Extract the [X, Y] coordinate from the center of the cell holding the provided text.  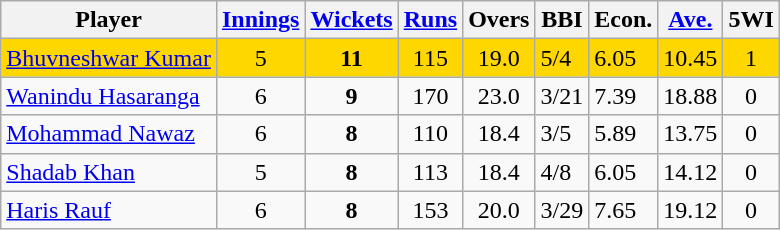
Haris Rauf [109, 210]
153 [430, 210]
Runs [430, 20]
11 [352, 58]
Wickets [352, 20]
3/5 [562, 134]
9 [352, 96]
BBI [562, 20]
Innings [260, 20]
Wanindu Hasaranga [109, 96]
18.88 [690, 96]
14.12 [690, 172]
Ave. [690, 20]
19.12 [690, 210]
7.39 [624, 96]
5WI [751, 20]
13.75 [690, 134]
23.0 [499, 96]
Player [109, 20]
Mohammad Nawaz [109, 134]
19.0 [499, 58]
5.89 [624, 134]
10.45 [690, 58]
4/8 [562, 172]
170 [430, 96]
5/4 [562, 58]
7.65 [624, 210]
20.0 [499, 210]
Overs [499, 20]
115 [430, 58]
Shadab Khan [109, 172]
3/21 [562, 96]
3/29 [562, 210]
110 [430, 134]
Bhuvneshwar Kumar [109, 58]
113 [430, 172]
1 [751, 58]
Econ. [624, 20]
